Find where the given text appears and provide that cell's center as (x, y) coordinate. 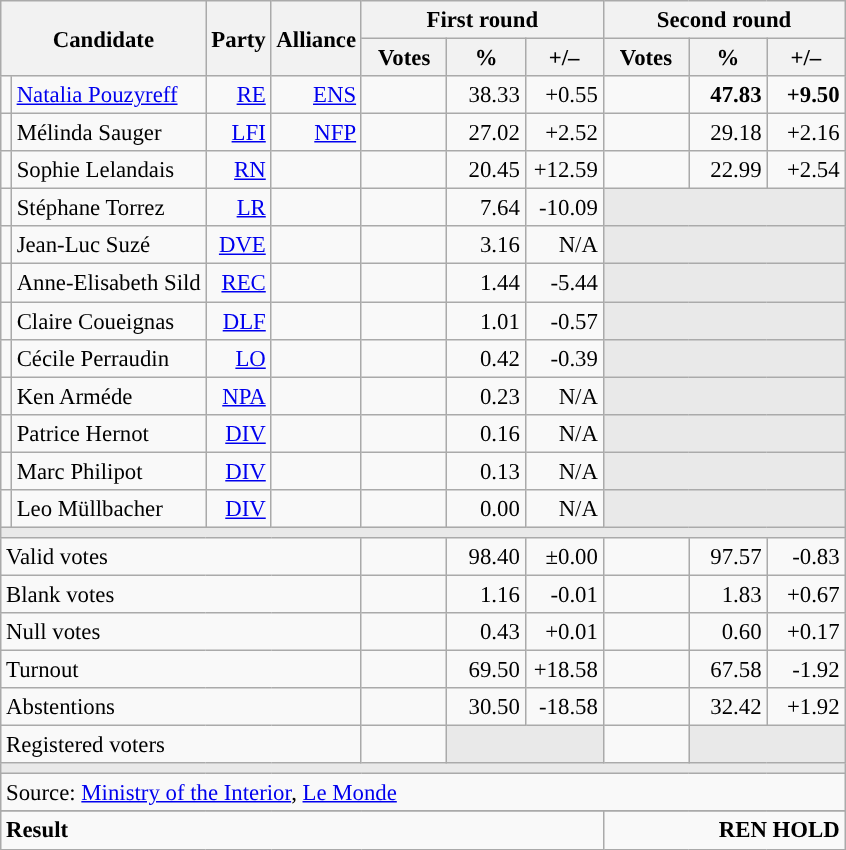
97.57 (728, 557)
29.18 (728, 133)
27.02 (486, 133)
Source: Ministry of the Interior, Le Monde (423, 793)
-18.58 (564, 707)
Sophie Lelandais (108, 170)
+0.01 (564, 632)
+12.59 (564, 170)
Party (238, 38)
LR (238, 208)
0.60 (728, 632)
Abstentions (182, 707)
+0.55 (564, 95)
Turnout (182, 670)
Anne-Elisabeth Sild (108, 283)
Claire Coueignas (108, 321)
Patrice Hernot (108, 433)
1.01 (486, 321)
+1.92 (806, 707)
Cécile Perraudin (108, 358)
38.33 (486, 95)
Candidate (104, 38)
69.50 (486, 670)
LO (238, 358)
Alliance (316, 38)
1.44 (486, 283)
98.40 (486, 557)
3.16 (486, 245)
First round (482, 20)
-5.44 (564, 283)
±0.00 (564, 557)
REN HOLD (724, 831)
Valid votes (182, 557)
20.45 (486, 170)
-10.09 (564, 208)
Leo Müllbacher (108, 509)
ENS (316, 95)
DVE (238, 245)
+2.52 (564, 133)
1.16 (486, 594)
Registered voters (182, 745)
-0.57 (564, 321)
NPA (238, 396)
1.83 (728, 594)
DLF (238, 321)
32.42 (728, 707)
0.43 (486, 632)
-1.92 (806, 670)
0.16 (486, 433)
22.99 (728, 170)
-0.83 (806, 557)
Blank votes (182, 594)
-0.01 (564, 594)
+0.67 (806, 594)
0.00 (486, 509)
67.58 (728, 670)
Natalia Pouzyreff (108, 95)
LFI (238, 133)
30.50 (486, 707)
Stéphane Torrez (108, 208)
47.83 (728, 95)
0.23 (486, 396)
Jean-Luc Suzé (108, 245)
Mélinda Sauger (108, 133)
REC (238, 283)
+9.50 (806, 95)
Second round (724, 20)
+2.54 (806, 170)
0.13 (486, 471)
+0.17 (806, 632)
Result (302, 831)
+2.16 (806, 133)
RN (238, 170)
-0.39 (564, 358)
NFP (316, 133)
Null votes (182, 632)
Marc Philipot (108, 471)
7.64 (486, 208)
0.42 (486, 358)
Ken Arméde (108, 396)
RE (238, 95)
+18.58 (564, 670)
